Identify which cell holds the provided text, then report its [x, y] central coordinate. 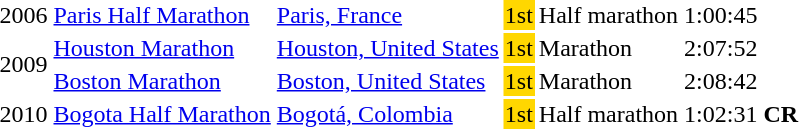
Paris, France [388, 15]
Houston Marathon [162, 48]
Houston, United States [388, 48]
Bogota Half Marathon [162, 114]
Bogotá, Colombia [388, 114]
Paris Half Marathon [162, 15]
Boston, United States [388, 81]
Boston Marathon [162, 81]
